Extract the [X, Y] coordinate from the center of the cell holding the provided text.  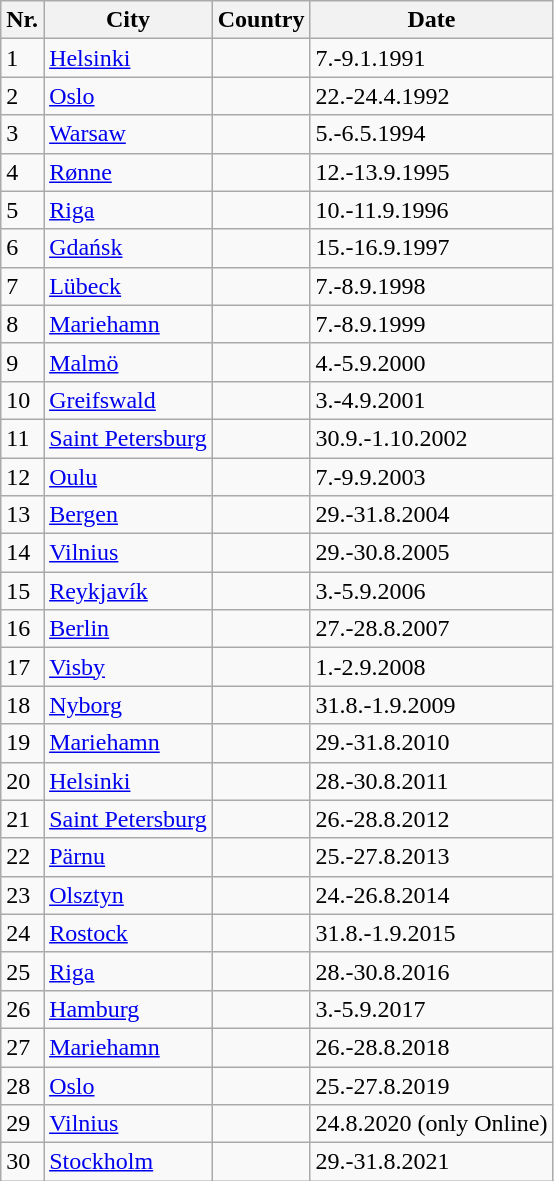
Gdańsk [128, 248]
16 [22, 629]
Berlin [128, 629]
4 [22, 172]
7.-9.9.2003 [432, 477]
Stockholm [128, 1162]
29.-30.8.2005 [432, 553]
28 [22, 1085]
10.-11.9.1996 [432, 210]
15.-16.9.1997 [432, 248]
9 [22, 362]
23 [22, 895]
3 [22, 134]
10 [22, 400]
7.-9.1.1991 [432, 58]
11 [22, 438]
29.-31.8.2021 [432, 1162]
17 [22, 667]
3.-5.9.2017 [432, 1009]
Nyborg [128, 705]
12.-13.9.1995 [432, 172]
Oulu [128, 477]
Rønne [128, 172]
Lübeck [128, 286]
15 [22, 591]
24 [22, 933]
Country [261, 20]
26 [22, 1009]
Greifswald [128, 400]
31.8.-1.9.2015 [432, 933]
20 [22, 781]
Hamburg [128, 1009]
5 [22, 210]
3.-4.9.2001 [432, 400]
Date [432, 20]
28.-30.8.2016 [432, 971]
21 [22, 819]
Visby [128, 667]
28.-30.8.2011 [432, 781]
27.-28.8.2007 [432, 629]
22.-24.4.1992 [432, 96]
18 [22, 705]
26.-28.8.2018 [432, 1047]
14 [22, 553]
Pärnu [128, 857]
25.-27.8.2019 [432, 1085]
Bergen [128, 515]
Warsaw [128, 134]
Olsztyn [128, 895]
7 [22, 286]
25.-27.8.2013 [432, 857]
26.-28.8.2012 [432, 819]
22 [22, 857]
1.-2.9.2008 [432, 667]
13 [22, 515]
8 [22, 324]
25 [22, 971]
2 [22, 96]
3.-5.9.2006 [432, 591]
5.-6.5.1994 [432, 134]
24.8.2020 (only Online) [432, 1124]
7.-8.9.1999 [432, 324]
Reykjavík [128, 591]
30 [22, 1162]
Malmö [128, 362]
27 [22, 1047]
29.-31.8.2010 [432, 743]
29 [22, 1124]
7.-8.9.1998 [432, 286]
4.-5.9.2000 [432, 362]
Rostock [128, 933]
24.-26.8.2014 [432, 895]
City [128, 20]
29.-31.8.2004 [432, 515]
12 [22, 477]
30.9.-1.10.2002 [432, 438]
1 [22, 58]
19 [22, 743]
Nr. [22, 20]
6 [22, 248]
31.8.-1.9.2009 [432, 705]
